Scan for the cell matching the given text and deliver its [X, Y] coordinate at center. 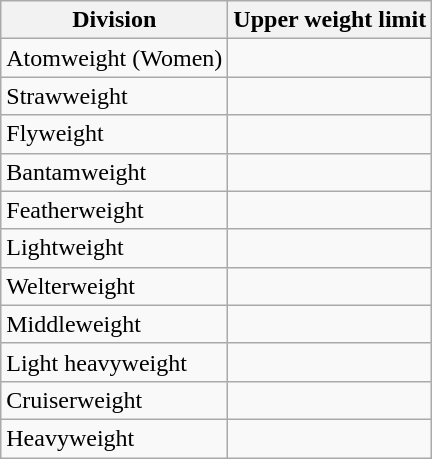
Division [114, 20]
Featherweight [114, 210]
Flyweight [114, 134]
Strawweight [114, 96]
Upper weight limit [330, 20]
Light heavyweight [114, 362]
Bantamweight [114, 172]
Middleweight [114, 324]
Lightweight [114, 248]
Cruiserweight [114, 400]
Welterweight [114, 286]
Heavyweight [114, 438]
Atomweight (Women) [114, 58]
